Determine the (X, Y) coordinate at the center of the cell enclosing the given text.  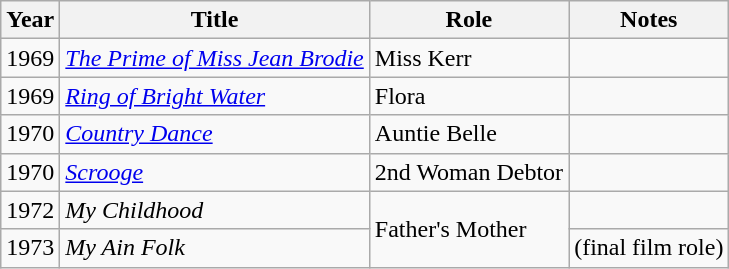
Auntie Belle (468, 134)
Miss Kerr (468, 58)
1972 (30, 210)
Year (30, 20)
Flora (468, 96)
Country Dance (214, 134)
(final film role) (649, 248)
My Childhood (214, 210)
Title (214, 20)
Ring of Bright Water (214, 96)
Scrooge (214, 172)
Notes (649, 20)
Role (468, 20)
The Prime of Miss Jean Brodie (214, 58)
My Ain Folk (214, 248)
Father's Mother (468, 229)
2nd Woman Debtor (468, 172)
1973 (30, 248)
